For the text-containing cell, return its midpoint in (X, Y) coordinate format. 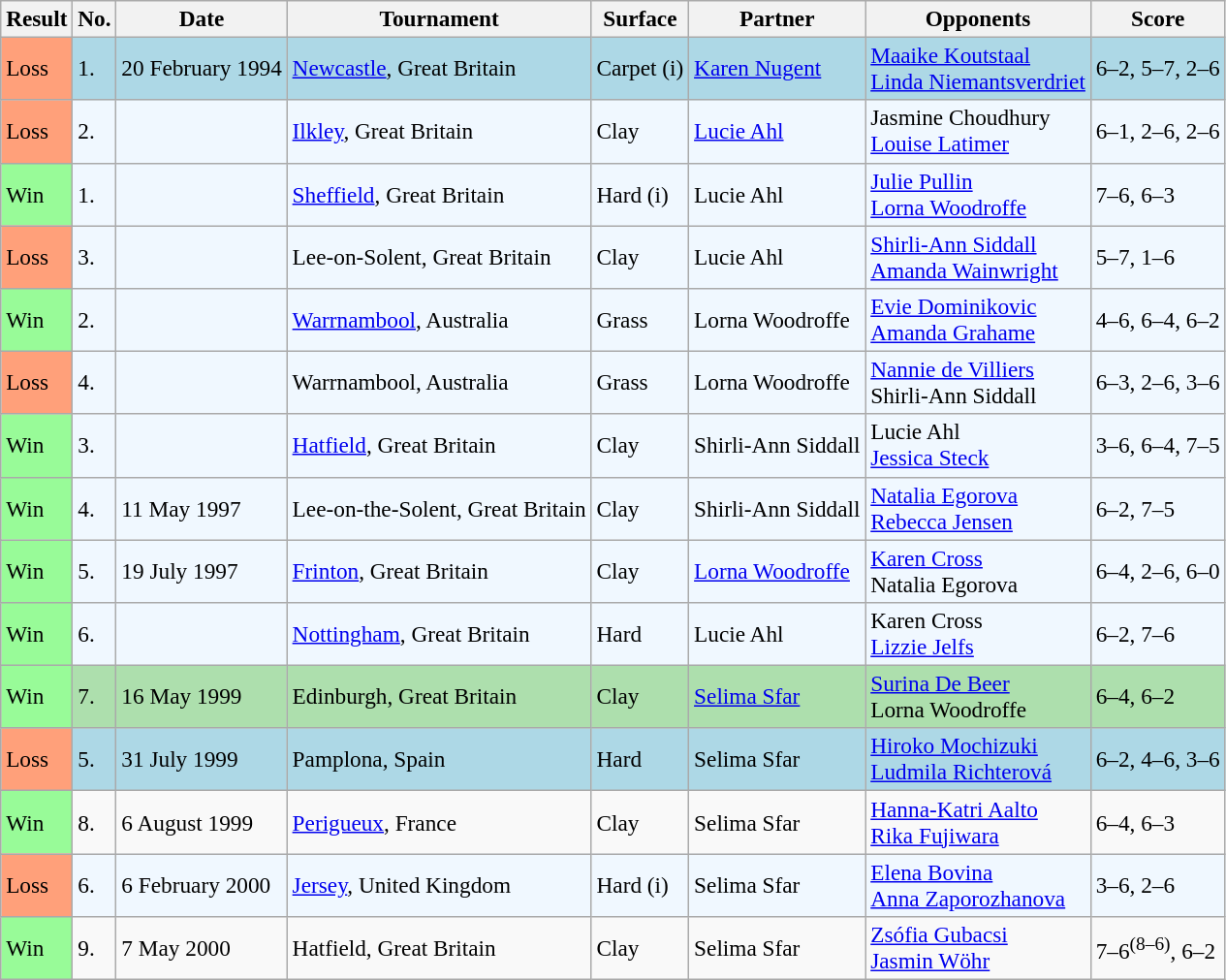
7 May 2000 (202, 948)
6–4, 2–6, 6–0 (1157, 570)
Frinton, Great Britain (439, 570)
3–6, 2–6 (1157, 884)
Sheffield, Great Britain (439, 194)
Surina De Beer Lorna Woodroffe (978, 696)
Partner (777, 18)
Nannie de Villiers Shirli-Ann Siddall (978, 382)
5–7, 1–6 (1157, 256)
6–2, 7–6 (1157, 634)
7–6, 6–3 (1157, 194)
6–4, 6–3 (1157, 822)
Hiroko Mochizuki Ludmila Richterová (978, 760)
6–2, 5–7, 2–6 (1157, 68)
Julie Pullin Lorna Woodroffe (978, 194)
Perigueux, France (439, 822)
Result (37, 18)
6–3, 2–6, 3–6 (1157, 382)
3–6, 6–4, 7–5 (1157, 446)
Karen Cross Natalia Egorova (978, 570)
Edinburgh, Great Britain (439, 696)
20 February 1994 (202, 68)
7. (95, 696)
16 May 1999 (202, 696)
Opponents (978, 18)
Jasmine Choudhury Louise Latimer (978, 132)
Natalia Egorova Rebecca Jensen (978, 508)
4–6, 6–4, 6–2 (1157, 320)
Elena Bovina Anna Zaporozhanova (978, 884)
Carpet (i) (640, 68)
8. (95, 822)
Karen Cross Lizzie Jelfs (978, 634)
6–2, 4–6, 3–6 (1157, 760)
Shirli-Ann Siddall Amanda Wainwright (978, 256)
No. (95, 18)
7–6(8–6), 6–2 (1157, 948)
Tournament (439, 18)
Karen Nugent (777, 68)
Score (1157, 18)
19 July 1997 (202, 570)
Evie Dominikovic Amanda Grahame (978, 320)
Ilkley, Great Britain (439, 132)
6–4, 6–2 (1157, 696)
Newcastle, Great Britain (439, 68)
Pamplona, Spain (439, 760)
6–2, 7–5 (1157, 508)
6 August 1999 (202, 822)
9. (95, 948)
6–1, 2–6, 2–6 (1157, 132)
6 February 2000 (202, 884)
Maaike Koutstaal Linda Niemantsverdriet (978, 68)
31 July 1999 (202, 760)
Jersey, United Kingdom (439, 884)
Zsófia Gubacsi Jasmin Wöhr (978, 948)
Lee-on-the-Solent, Great Britain (439, 508)
11 May 1997 (202, 508)
Lucie Ahl Jessica Steck (978, 446)
Hanna-Katri Aalto Rika Fujiwara (978, 822)
Lee-on-Solent, Great Britain (439, 256)
Nottingham, Great Britain (439, 634)
Date (202, 18)
Surface (640, 18)
